Search for the cell housing the specified text and yield its (x, y) center coordinate. 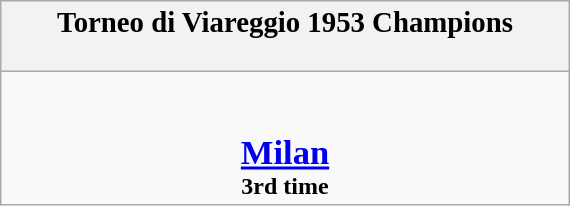
Torneo di Viareggio 1953 Champions (284, 36)
Milan3rd time (284, 138)
